For the text-containing cell, return its midpoint in (X, Y) coordinate format. 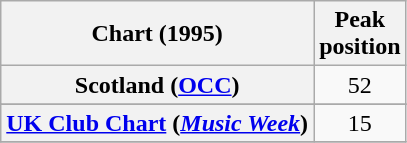
Scotland (OCC) (158, 85)
UK Club Chart (Music Week) (158, 123)
Peakposition (360, 34)
Chart (1995) (158, 34)
15 (360, 123)
52 (360, 85)
